Detect which cell encompasses the target text, then output its [X, Y] center coordinate. 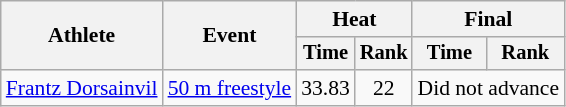
33.83 [326, 88]
Athlete [82, 36]
Event [230, 36]
Heat [354, 19]
Final [488, 19]
Frantz Dorsainvil [82, 88]
Did not advance [488, 88]
50 m freestyle [230, 88]
22 [384, 88]
